Output the [X, Y] coordinate of the center of the cell containing the given text.  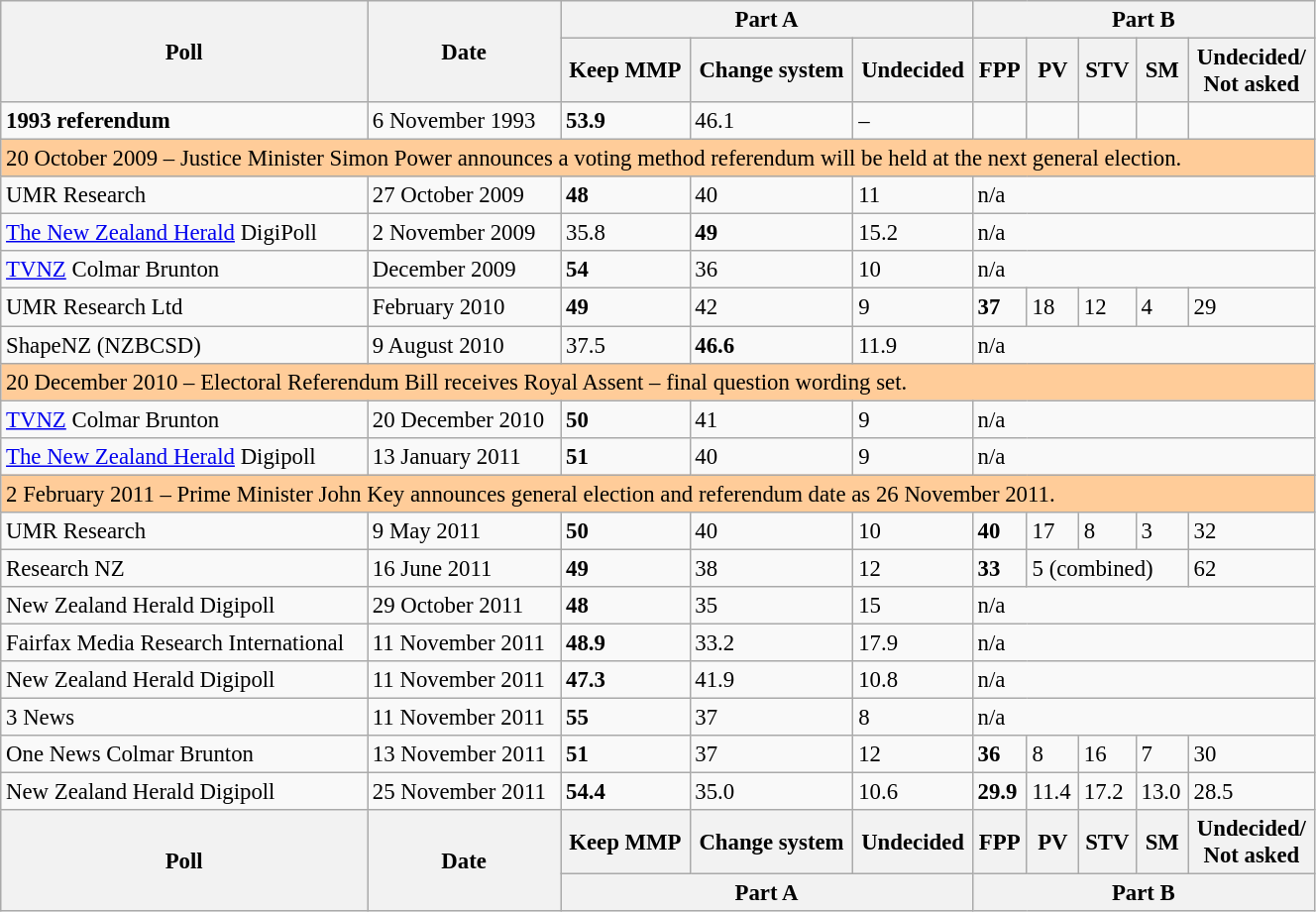
The New Zealand Herald Digipoll [184, 456]
32 [1251, 531]
11.9 [913, 345]
Research NZ [184, 568]
2 November 2009 [464, 233]
29 October 2011 [464, 606]
13.0 [1161, 792]
20 December 2010 [464, 419]
Fairfax Media Research International [184, 642]
25 November 2011 [464, 792]
10.8 [913, 680]
6 November 1993 [464, 121]
11.4 [1052, 792]
15 [913, 606]
35.0 [771, 792]
27 October 2009 [464, 195]
– [913, 121]
4 [1161, 307]
17.2 [1107, 792]
46.6 [771, 345]
7 [1161, 754]
35.8 [625, 233]
11 [913, 195]
9 May 2011 [464, 531]
The New Zealand Herald DigiPoll [184, 233]
46.1 [771, 121]
37.5 [625, 345]
41 [771, 419]
1993 referendum [184, 121]
17.9 [913, 642]
13 November 2011 [464, 754]
62 [1251, 568]
UMR Research Ltd [184, 307]
20 October 2009 – Justice Minister Simon Power announces a voting method referendum will be held at the next general election. [658, 159]
38 [771, 568]
35 [771, 606]
18 [1052, 307]
54 [625, 271]
2 February 2011 – Prime Minister John Key announces general election and referendum date as 26 November 2011. [658, 494]
29 [1251, 307]
53.9 [625, 121]
28.5 [1251, 792]
48.9 [625, 642]
41.9 [771, 680]
30 [1251, 754]
February 2010 [464, 307]
9 August 2010 [464, 345]
42 [771, 307]
47.3 [625, 680]
16 June 2011 [464, 568]
5 (combined) [1108, 568]
33.2 [771, 642]
One News Colmar Brunton [184, 754]
15.2 [913, 233]
ShapeNZ (NZBCSD) [184, 345]
16 [1107, 754]
55 [625, 718]
3 News [184, 718]
54.4 [625, 792]
33 [999, 568]
3 [1161, 531]
13 January 2011 [464, 456]
20 December 2010 – Electoral Referendum Bill receives Royal Assent – final question wording set. [658, 382]
29.9 [999, 792]
10.6 [913, 792]
December 2009 [464, 271]
17 [1052, 531]
